Provide the (X, Y) coordinate of the cell's center where the given text is located.  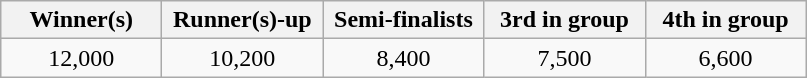
10,200 (242, 58)
7,500 (564, 58)
Winner(s) (82, 20)
12,000 (82, 58)
8,400 (404, 58)
4th in group (726, 20)
3rd in group (564, 20)
Semi-finalists (404, 20)
Runner(s)-up (242, 20)
6,600 (726, 58)
